Output the [X, Y] coordinate of the center of the cell containing the given text.  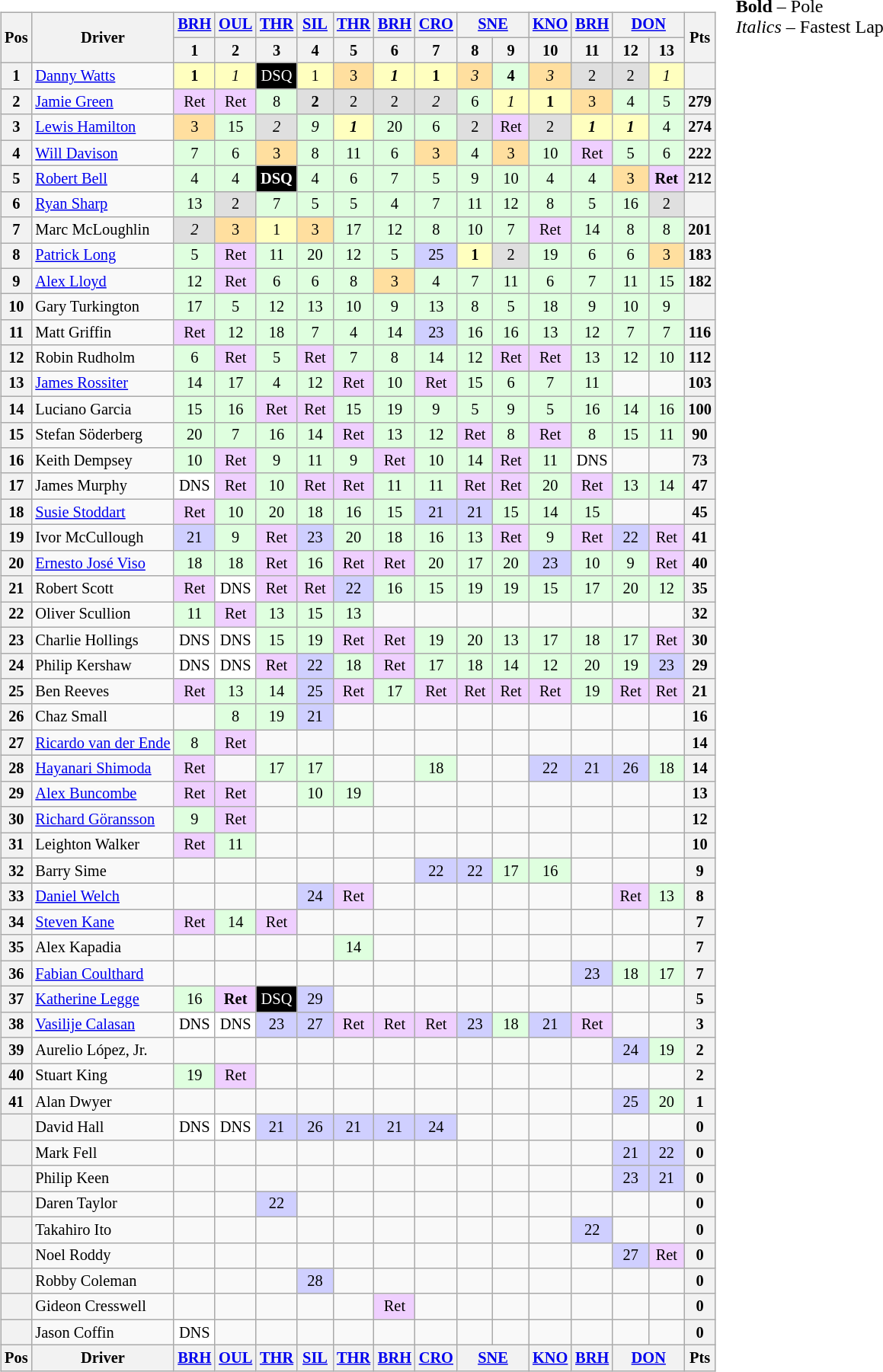
Jamie Green [102, 102]
47 [699, 486]
Hayanari Shimoda [102, 769]
Gary Turkington [102, 307]
31 [16, 846]
103 [699, 384]
Fabian Coulthard [102, 974]
45 [699, 512]
90 [699, 435]
274 [699, 127]
Aurelio López, Jr. [102, 1051]
183 [699, 256]
279 [699, 102]
Robert Scott [102, 589]
Jason Coffin [102, 1332]
David Hall [102, 1127]
James Rossiter [102, 384]
Ricardo van der Ende [102, 743]
182 [699, 281]
Alan Dwyer [102, 1102]
Robert Bell [102, 179]
112 [699, 358]
Robin Rudholm [102, 358]
Steven Kane [102, 923]
Stefan Söderberg [102, 435]
Richard Göransson [102, 820]
James Murphy [102, 486]
Keith Dempsey [102, 461]
Ben Reeves [102, 692]
Marc McLoughlin [102, 230]
36 [16, 974]
Charlie Hollings [102, 640]
Mark Fell [102, 1153]
Robby Coleman [102, 1281]
Ernesto José Viso [102, 563]
38 [16, 1025]
Katherine Legge [102, 999]
Noel Roddy [102, 1255]
Ryan Sharp [102, 204]
116 [699, 333]
Philip Keen [102, 1179]
Luciano Garcia [102, 409]
Alex Buncombe [102, 794]
Takahiro Ito [102, 1230]
222 [699, 153]
Alex Kapadia [102, 948]
Daniel Welch [102, 897]
33 [16, 897]
Matt Griffin [102, 333]
Barry Sime [102, 871]
100 [699, 409]
Will Davison [102, 153]
Vasilije Calasan [102, 1025]
Alex Lloyd [102, 281]
Oliver Scullion [102, 615]
Chaz Small [102, 717]
37 [16, 999]
34 [16, 923]
Gideon Cresswell [102, 1306]
201 [699, 230]
212 [699, 179]
Leighton Walker [102, 846]
Lewis Hamilton [102, 127]
Patrick Long [102, 256]
73 [699, 461]
Danny Watts [102, 76]
Susie Stoddart [102, 512]
Stuart King [102, 1076]
Philip Kershaw [102, 666]
Ivor McCullough [102, 538]
Daren Taylor [102, 1204]
39 [16, 1051]
